Find where the given text appears and provide that cell's center as [X, Y] coordinate. 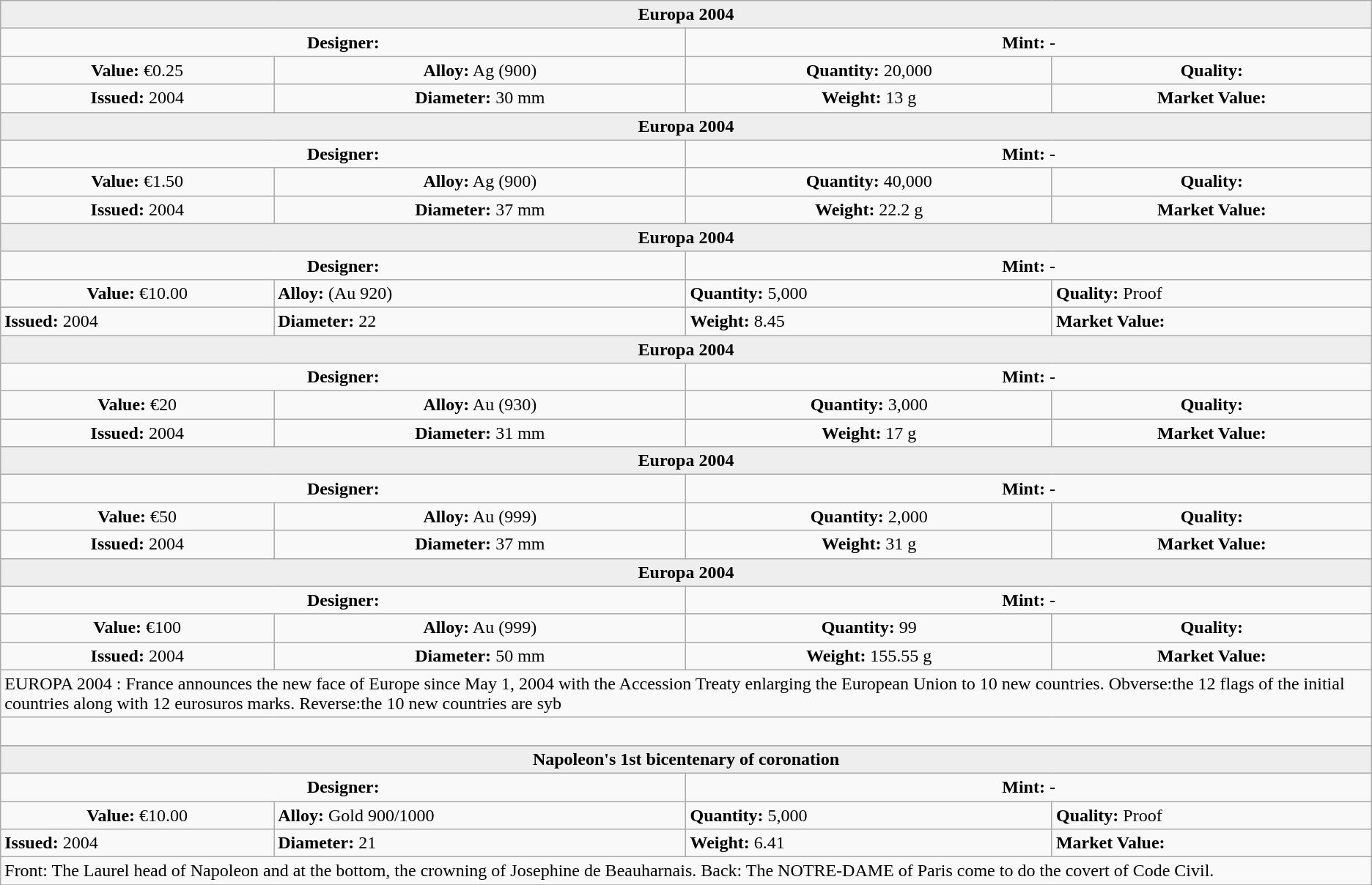
Weight: 8.45 [869, 321]
Weight: 31 g [869, 544]
Alloy: (Au 920) [480, 293]
Diameter: 22 [480, 321]
Quantity: 20,000 [869, 70]
Diameter: 50 mm [480, 656]
Weight: 22.2 g [869, 210]
Alloy: Gold 900/1000 [480, 815]
Value: €20 [138, 405]
Napoleon's 1st bicentenary of coronation [686, 759]
Quantity: 3,000 [869, 405]
Weight: 13 g [869, 98]
Weight: 17 g [869, 433]
Value: €100 [138, 628]
Quantity: 40,000 [869, 182]
Alloy: Au (930) [480, 405]
Value: €0.25 [138, 70]
Weight: 155.55 g [869, 656]
Weight: 6.41 [869, 843]
Quantity: 99 [869, 628]
Quantity: 2,000 [869, 516]
Value: €1.50 [138, 182]
Diameter: 21 [480, 843]
Diameter: 30 mm [480, 98]
Value: €50 [138, 516]
Diameter: 31 mm [480, 433]
